Provide the (x, y) coordinate of the cell's center where the given text is located.  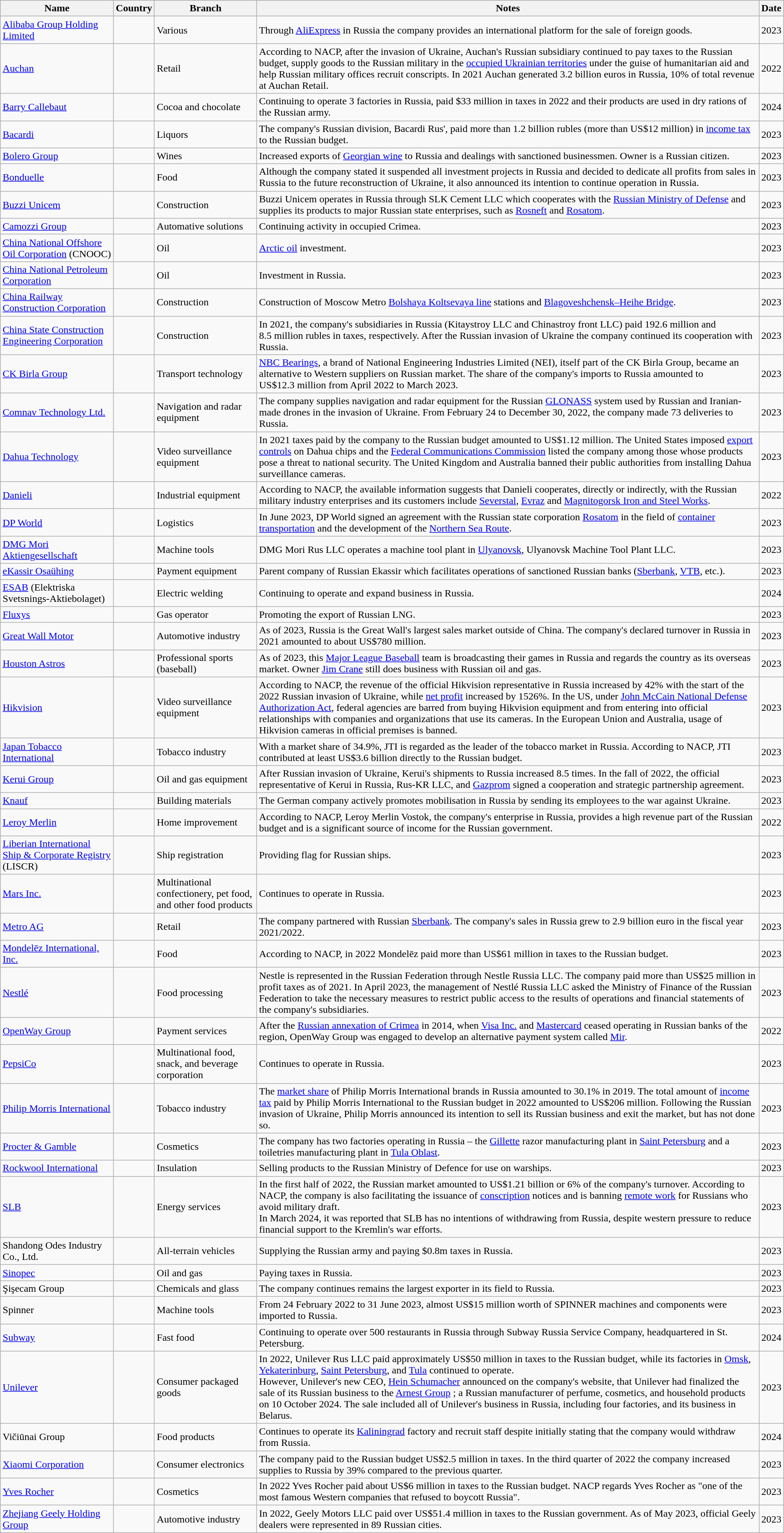
Electric welding (206, 593)
Branch (206, 8)
Houston Astros (57, 663)
Promoting the export of Russian LNG. (508, 614)
Supplying the Russian army and paying $0.8m taxes in Russia. (508, 1251)
Various (206, 30)
DMG Mori Aktiengesellschaft (57, 550)
Multinational confectionery, pet food, and other food products (206, 894)
Sinopec (57, 1272)
Date (771, 8)
eKassir Osaühing (57, 571)
Japan Tobacco International (57, 751)
Gas operator (206, 614)
Consumer electronics (206, 1464)
Bonduelle (57, 178)
Energy services (206, 1207)
Oil and gas (206, 1272)
Yves Rocher (57, 1492)
Vičiūnai Group (57, 1438)
DMG Mori Rus LLC operates a machine tool plant in Ulyanovsk, Ulyanovsk Machine Tool Plant LLC. (508, 550)
Unilever (57, 1387)
PepsiCo (57, 1064)
Rockwool International (57, 1168)
Fluxys (57, 614)
Multinational food, snack, and beverage corporation (206, 1064)
Liberian International Ship & Corporate Registry (LISCR) (57, 855)
Bolero Group (57, 156)
Shandong Odes Industry Co., Ltd. (57, 1251)
China National Petroleum Corporation (57, 275)
Camozzi Group (57, 226)
Bacardi (57, 134)
Şişecam Group (57, 1288)
Nestlé (57, 993)
Payment equipment (206, 571)
Chemicals and glass (206, 1288)
Fast food (206, 1337)
Parent company of Russian Ekassir which facilitates operations of sanctioned Russian banks (Sberbank, VTB, etc.). (508, 571)
Philip Morris International (57, 1108)
Notes (508, 8)
Spinner (57, 1310)
Leroy Merlin (57, 822)
Xiaomi Corporation (57, 1464)
Transport technology (206, 374)
China National Offshore Oil Corporation (CNOOC) (57, 248)
Knauf (57, 800)
The German company actively promotes mobilisation in Russia by sending its employees to the war against Ukraine. (508, 800)
OpenWay Group (57, 1031)
China State Construction Engineering Corporation (57, 335)
Alibaba Group Holding Limited (57, 30)
Great Wall Motor (57, 636)
Country (134, 8)
From 24 February 2022 to 31 June 2023, almost US$15 million worth of SPINNER machines and components were imported to Russia. (508, 1310)
Oil and gas equipment (206, 779)
Hikvision (57, 707)
Mondelēz International, Inc. (57, 954)
Dahua Technology (57, 457)
Navigation and radar equipment (206, 413)
SLB (57, 1207)
China Railway Construction Corporation (57, 302)
The company partnered with Russian Sberbank. The company's sales in Russia grew to 2.9 billion euro in the fiscal year 2021/2022. (508, 927)
Ship registration (206, 855)
Selling products to the Russian Ministry of Defence for use on warships. (508, 1168)
Increased exports of Georgian wine to Russia and dealings with sanctioned businessmen. Owner is a Russian citizen. (508, 156)
Buzzi Unicem (57, 204)
Zhejiang Geely Holding Group (57, 1519)
Food products (206, 1438)
Metro AG (57, 927)
Continuing activity in occupied Crimea. (508, 226)
Logistics (206, 523)
Building materials (206, 800)
Name (57, 8)
Cocoa and chocolate (206, 107)
Home improvement (206, 822)
The company's Russian division, Bacardi Rus', paid more than 1.2 billion rubles (more than US$12 million) in income tax to the Russian budget. (508, 134)
Arctic oil investment. (508, 248)
Continuing to operate 3 factories in Russia, paid $33 million in taxes in 2022 and their products are used in dry rations of the Russian army. (508, 107)
Mars Inc. (57, 894)
ESAB (Elektriska Svetsnings-Aktiebolaget) (57, 593)
Continuing to operate and expand business in Russia. (508, 593)
Payment services (206, 1031)
Subway (57, 1337)
Providing flag for Russian ships. (508, 855)
Procter & Gamble (57, 1147)
Wines (206, 156)
Through AliExpress in Russia the company provides an international platform for the sale of foreign goods. (508, 30)
Auchan (57, 69)
Insulation (206, 1168)
Consumer packaged goods (206, 1387)
Automative solutions (206, 226)
CK Birla Group (57, 374)
According to NACP, in 2022 Mondelēz paid more than US$61 million in taxes to the Russian budget. (508, 954)
Liquors (206, 134)
Construction of Moscow Metro Bolshaya Koltsevaya line stations and Blagoveshchensk–Heihe Bridge. (508, 302)
Kerui Group (57, 779)
Professional sports (baseball) (206, 663)
Danieli (57, 495)
The company continues remains the largest exporter in its field to Russia. (508, 1288)
Comnav Technology Ltd. (57, 413)
Continues to operate its Kaliningrad factory and recruit staff despite initially stating that the company would withdraw from Russia. (508, 1438)
DP World (57, 523)
Investment in Russia. (508, 275)
All-terrain vehicles (206, 1251)
Food processing (206, 993)
Industrial equipment (206, 495)
Barry Callebaut (57, 107)
Continuing to operate over 500 restaurants in Russia through Subway Russia Service Company, headquartered in St. Petersburg. (508, 1337)
Paying taxes in Russia. (508, 1272)
